Locate the cell with the specified text and output its (X, Y) center coordinate. 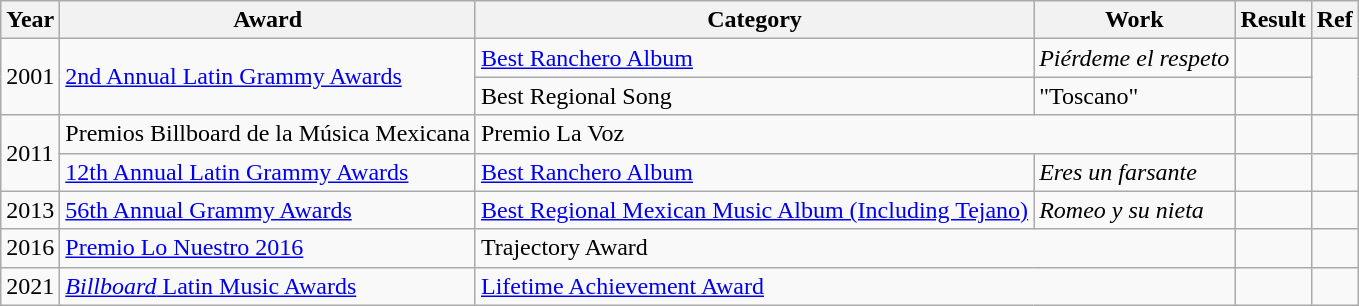
Work (1134, 20)
2011 (30, 153)
Romeo y su nieta (1134, 210)
Piérdeme el respeto (1134, 58)
2nd Annual Latin Grammy Awards (268, 77)
Result (1273, 20)
Ref (1334, 20)
56th Annual Grammy Awards (268, 210)
Category (754, 20)
Premios Billboard de la Música Mexicana (268, 134)
Premio Lo Nuestro 2016 (268, 248)
12th Annual Latin Grammy Awards (268, 172)
Eres un farsante (1134, 172)
2013 (30, 210)
2001 (30, 77)
Best Regional Song (754, 96)
Year (30, 20)
Award (268, 20)
2016 (30, 248)
2021 (30, 286)
"Toscano" (1134, 96)
Premio La Voz (854, 134)
Billboard Latin Music Awards (268, 286)
Lifetime Achievement Award (854, 286)
Best Regional Mexican Music Album (Including Tejano) (754, 210)
Trajectory Award (854, 248)
